Detect which cell encompasses the target text, then output its [X, Y] center coordinate. 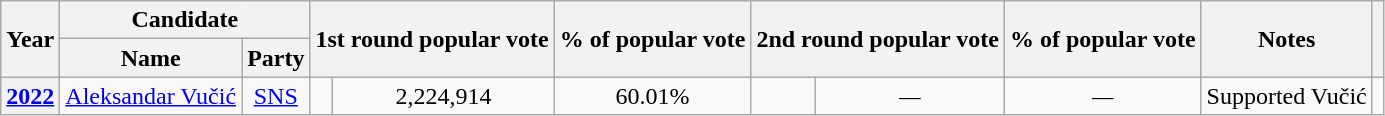
2,224,914 [444, 96]
Aleksandar Vučić [151, 96]
Notes [1286, 39]
Supported Vučić [1286, 96]
Year [30, 39]
2022 [30, 96]
Candidate [185, 20]
Party [276, 58]
2nd round popular vote [878, 39]
Name [151, 58]
1st round popular vote [432, 39]
60.01% [652, 96]
SNS [276, 96]
